Detect which cell encompasses the target text, then output its (x, y) center coordinate. 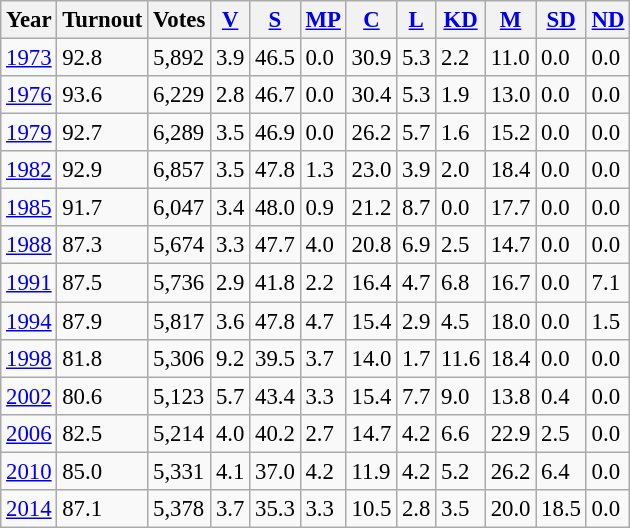
5,306 (180, 358)
7.7 (416, 396)
5,674 (180, 245)
SD (561, 20)
6,047 (180, 208)
5,736 (180, 283)
1.5 (608, 321)
40.2 (275, 433)
1.9 (461, 95)
0.9 (323, 208)
6.6 (461, 433)
23.0 (371, 170)
46.7 (275, 95)
18.5 (561, 509)
8.7 (416, 208)
93.6 (102, 95)
43.4 (275, 396)
92.8 (102, 58)
5,817 (180, 321)
6.9 (416, 245)
Turnout (102, 20)
Votes (180, 20)
5.2 (461, 471)
41.8 (275, 283)
87.1 (102, 509)
85.0 (102, 471)
21.2 (371, 208)
39.5 (275, 358)
91.7 (102, 208)
2010 (29, 471)
15.2 (510, 133)
0.4 (561, 396)
V (230, 20)
1991 (29, 283)
14.0 (371, 358)
1985 (29, 208)
18.0 (510, 321)
22.9 (510, 433)
6.4 (561, 471)
KD (461, 20)
30.4 (371, 95)
Year (29, 20)
5,331 (180, 471)
11.0 (510, 58)
1.7 (416, 358)
2002 (29, 396)
16.4 (371, 283)
3.4 (230, 208)
1.3 (323, 170)
5,214 (180, 433)
1976 (29, 95)
11.9 (371, 471)
1998 (29, 358)
1988 (29, 245)
6,289 (180, 133)
11.6 (461, 358)
13.0 (510, 95)
M (510, 20)
92.9 (102, 170)
1994 (29, 321)
9.2 (230, 358)
20.8 (371, 245)
ND (608, 20)
5,892 (180, 58)
5,123 (180, 396)
1.6 (461, 133)
2.0 (461, 170)
L (416, 20)
46.5 (275, 58)
47.7 (275, 245)
30.9 (371, 58)
1973 (29, 58)
6.8 (461, 283)
92.7 (102, 133)
1982 (29, 170)
5,378 (180, 509)
81.8 (102, 358)
2014 (29, 509)
S (275, 20)
4.5 (461, 321)
9.0 (461, 396)
80.6 (102, 396)
7.1 (608, 283)
3.6 (230, 321)
4.1 (230, 471)
2.7 (323, 433)
17.7 (510, 208)
MP (323, 20)
6,857 (180, 170)
35.3 (275, 509)
10.5 (371, 509)
37.0 (275, 471)
2006 (29, 433)
82.5 (102, 433)
13.8 (510, 396)
87.3 (102, 245)
1979 (29, 133)
16.7 (510, 283)
6,229 (180, 95)
20.0 (510, 509)
46.9 (275, 133)
87.5 (102, 283)
87.9 (102, 321)
C (371, 20)
48.0 (275, 208)
